Detect which cell encompasses the target text, then output its (x, y) center coordinate. 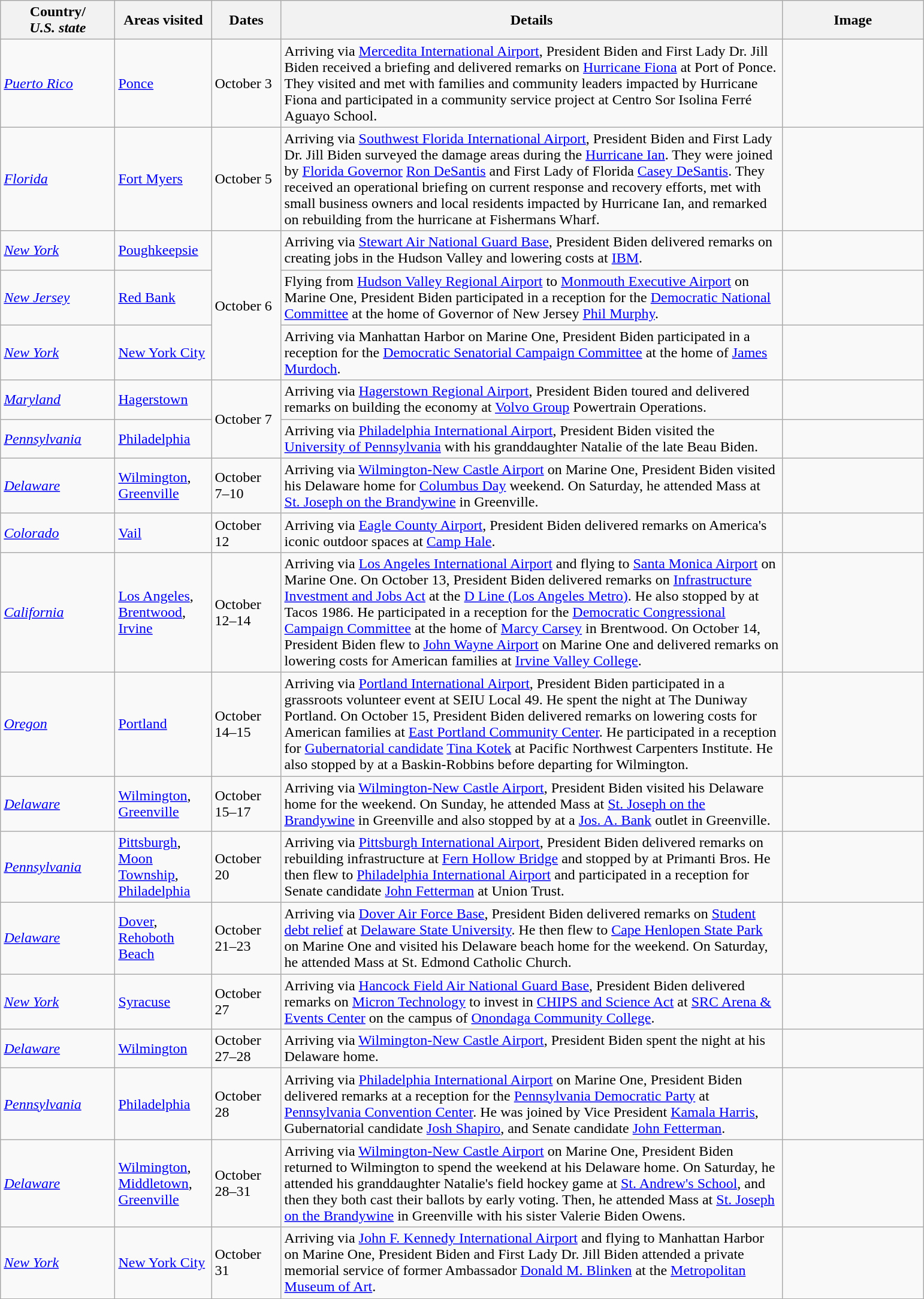
Fort Myers (163, 179)
Country/U.S. state (58, 20)
Areas visited (163, 20)
October 6 (246, 306)
Portland (163, 724)
Maryland (58, 399)
Poughkeepsie (163, 251)
October 31 (246, 1262)
Red Bank (163, 297)
California (58, 612)
October 12–14 (246, 612)
October 27–28 (246, 1049)
Puerto Rico (58, 83)
October 5 (246, 179)
Vail (163, 532)
Wilmington, Middletown, Greenville (163, 1183)
Arriving via Eagle County Airport, President Biden delivered remarks on America's iconic outdoor spaces at Camp Hale. (532, 532)
Dover, Rehoboth Beach (163, 939)
October 3 (246, 83)
Arriving via Stewart Air National Guard Base, President Biden delivered remarks on creating jobs in the Hudson Valley and lowering costs at IBM. (532, 251)
Florida (58, 179)
October 7 (246, 419)
October 21–23 (246, 939)
Los Angeles, Brentwood, Irvine (163, 612)
New Jersey (58, 297)
October 14–15 (246, 724)
October 12 (246, 532)
October 15–17 (246, 803)
October 27 (246, 1002)
Dates (246, 20)
Syracuse (163, 1002)
Hagerstown (163, 399)
October 20 (246, 867)
Ponce (163, 83)
October 28 (246, 1104)
Arriving via Hagerstown Regional Airport, President Biden toured and delivered remarks on building the economy at Volvo Group Powertrain Operations. (532, 399)
Wilmington (163, 1049)
Details (532, 20)
Oregon (58, 724)
Arriving via Wilmington-New Castle Airport, President Biden spent the night at his Delaware home. (532, 1049)
Image (853, 20)
Pittsburgh, Moon Township, Philadelphia (163, 867)
October 28–31 (246, 1183)
Colorado (58, 532)
October 7–10 (246, 486)
